Find where the given text appears and provide that cell's center as [x, y] coordinate. 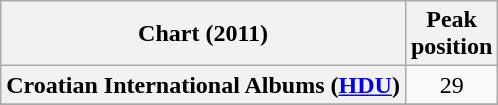
29 [451, 85]
Chart (2011) [204, 34]
Croatian International Albums (HDU) [204, 85]
Peakposition [451, 34]
